Provide the [x, y] coordinate of the cell's center where the given text is located.  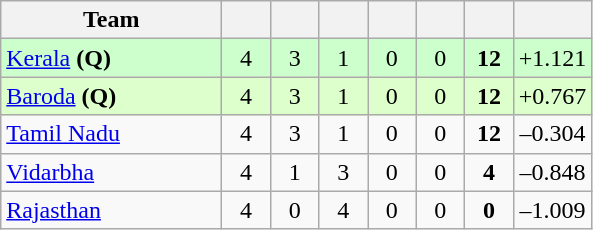
+1.121 [552, 58]
Team [112, 20]
–1.009 [552, 210]
–0.848 [552, 172]
–0.304 [552, 134]
Vidarbha [112, 172]
+0.767 [552, 96]
Rajasthan [112, 210]
Tamil Nadu [112, 134]
Baroda (Q) [112, 96]
Kerala (Q) [112, 58]
